Return the [X, Y] coordinate for the center point of the cell that contains the specified text.  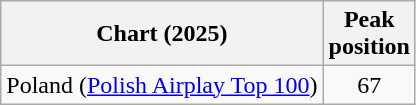
Peakposition [369, 34]
Chart (2025) [162, 34]
67 [369, 85]
Poland (Polish Airplay Top 100) [162, 85]
